Output the [X, Y] coordinate of the center of the cell containing the given text.  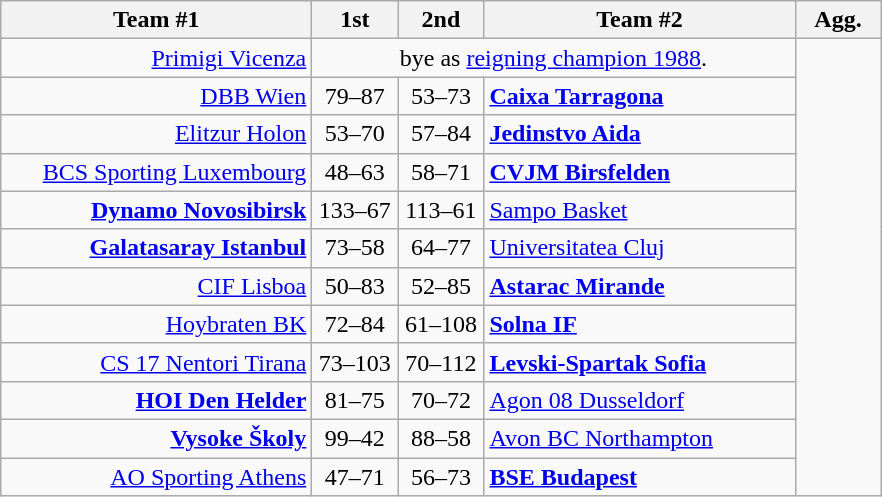
61–108 [441, 324]
Agg. [838, 20]
Solna IF [640, 324]
Levski-Spartak Sofia [640, 362]
133–67 [355, 210]
Vysoke Školy [156, 438]
48–63 [355, 172]
Primigi Vicenza [156, 58]
Hoybraten BK [156, 324]
Elitzur Holon [156, 134]
70–112 [441, 362]
bye as reigning champion 1988. [554, 58]
73–58 [355, 248]
Team #1 [156, 20]
Galatasaray Istanbul [156, 248]
50–83 [355, 286]
CIF Lisboa [156, 286]
52–85 [441, 286]
Universitatea Cluj [640, 248]
2nd [441, 20]
Jedinstvo Aida [640, 134]
72–84 [355, 324]
113–61 [441, 210]
64–77 [441, 248]
CS 17 Nentori Tirana [156, 362]
Dynamo Novosibirsk [156, 210]
56–73 [441, 477]
99–42 [355, 438]
1st [355, 20]
AO Sporting Athens [156, 477]
81–75 [355, 400]
57–84 [441, 134]
53–73 [441, 96]
Avon BC Northampton [640, 438]
DBB Wien [156, 96]
79–87 [355, 96]
CVJM Birsfelden [640, 172]
Team #2 [640, 20]
88–58 [441, 438]
47–71 [355, 477]
58–71 [441, 172]
70–72 [441, 400]
Agon 08 Dusseldorf [640, 400]
BSE Budapest [640, 477]
73–103 [355, 362]
Astarac Mirande [640, 286]
HOI Den Helder [156, 400]
53–70 [355, 134]
Sampo Basket [640, 210]
BCS Sporting Luxembourg [156, 172]
Caixa Tarragona [640, 96]
